Capture the cell that displays the provided text and extract its (X, Y) central coordinate. 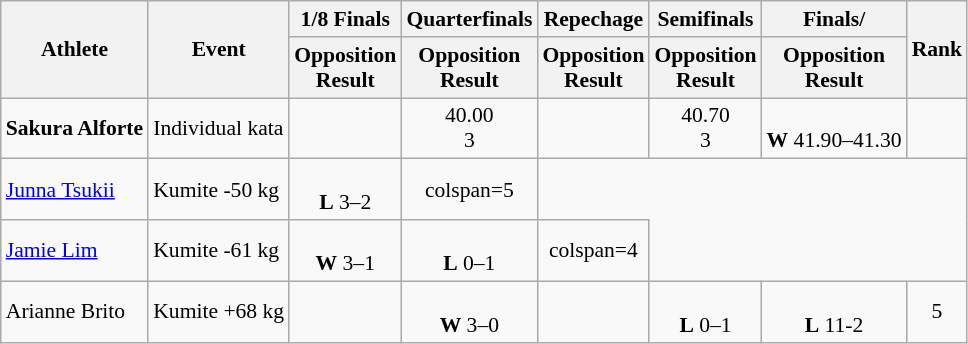
Junna Tsukii (74, 190)
Rank (938, 50)
Kumite -50 kg (218, 190)
Individual kata (218, 128)
Repechage (593, 19)
Kumite -61 kg (218, 250)
L 3–2 (345, 190)
L 11-2 (834, 312)
40.703 (705, 128)
colspan=5 (469, 190)
W 3–1 (345, 250)
W 3–0 (469, 312)
1/8 Finals (345, 19)
Semifinals (705, 19)
Kumite +68 kg (218, 312)
Arianne Brito (74, 312)
colspan=4 (593, 250)
40.003 (469, 128)
Athlete (74, 50)
Sakura Alforte (74, 128)
5 (938, 312)
Event (218, 50)
W 41.90–41.30 (834, 128)
Finals/ (834, 19)
Quarterfinals (469, 19)
Jamie Lim (74, 250)
